Output the [X, Y] coordinate of the center of the cell containing the given text.  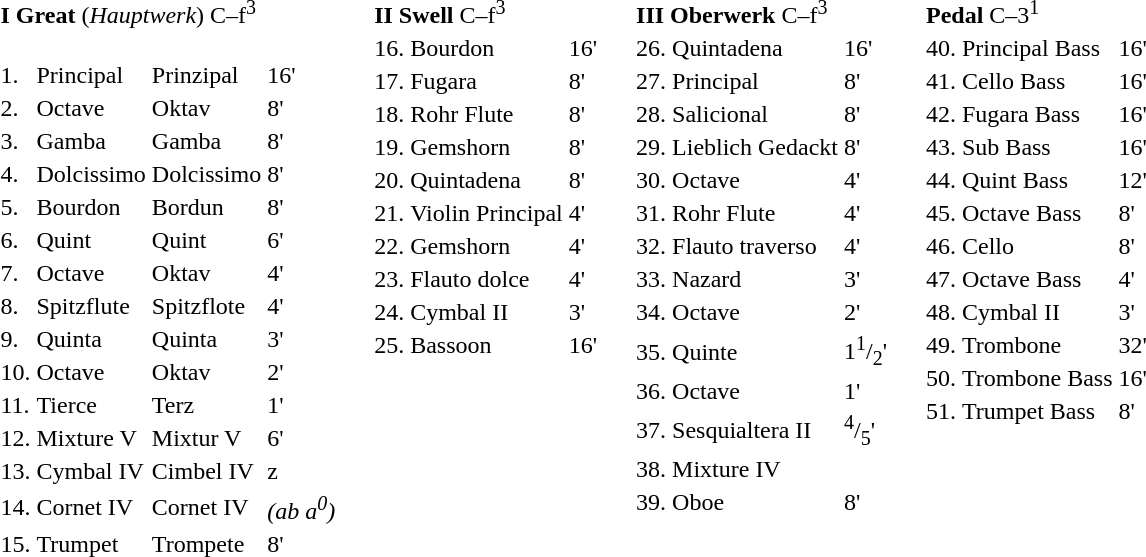
51. [942, 411]
18. [390, 114]
Bassoon [487, 345]
Cello Bass [1038, 81]
44. [942, 180]
Spitzflote [206, 306]
Mixture V [91, 438]
42. [942, 114]
46. [942, 246]
Lieblich Gedackt [756, 147]
30. [652, 180]
Violin Principal [487, 213]
41. [942, 81]
45. [942, 213]
Terz [206, 405]
35. [652, 352]
25. [390, 345]
24. [390, 312]
Nazard [756, 279]
37. [652, 430]
28. [652, 114]
Trombone Bass [1038, 378]
Flauto traverso [756, 246]
Cymbal IV [91, 471]
Oboe [756, 503]
Tierce [91, 405]
20. [390, 180]
38. [652, 470]
47. [942, 279]
Trumpet Bass [1038, 411]
23. [390, 279]
50. [942, 378]
29. [652, 147]
z [302, 471]
Trombone [1038, 345]
Prinzipal [206, 75]
11/2' [865, 352]
48. [942, 312]
39. [652, 503]
Sub Bass [1038, 147]
17. [390, 81]
Mixtur V [206, 438]
36. [652, 391]
27. [652, 81]
Sesquialtera II [756, 430]
49. [942, 345]
Quinte [756, 352]
40. [942, 48]
19. [390, 147]
16. [390, 48]
21. [390, 213]
4/5' [865, 430]
Quint Bass [1038, 180]
Fugara Bass [1038, 114]
33. [652, 279]
34. [652, 312]
22. [390, 246]
Spitzflute [91, 306]
(ab a0) [302, 507]
43. [942, 147]
Flauto dolce [487, 279]
32. [652, 246]
Cello [1038, 246]
Mixture IV [756, 470]
31. [652, 213]
Fugara [487, 81]
Bordun [206, 207]
Cimbel IV [206, 471]
Principal Bass [1038, 48]
26. [652, 48]
Salicional [756, 114]
